Detect which cell encompasses the target text, then output its (X, Y) center coordinate. 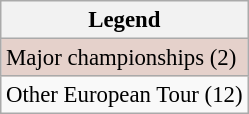
Major championships (2) (124, 58)
Other European Tour (12) (124, 95)
Legend (124, 20)
